Identify which cell holds the provided text, then report its (X, Y) central coordinate. 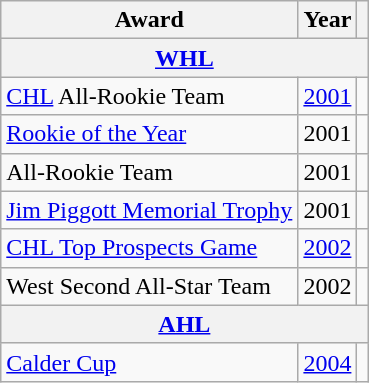
Year (328, 20)
Jim Piggott Memorial Trophy (150, 210)
WHL (184, 58)
Rookie of the Year (150, 134)
AHL (184, 324)
CHL All-Rookie Team (150, 96)
Calder Cup (150, 362)
West Second All-Star Team (150, 286)
2004 (328, 362)
Award (150, 20)
All-Rookie Team (150, 172)
CHL Top Prospects Game (150, 248)
